Locate the cell with the specified text and output its [X, Y] center coordinate. 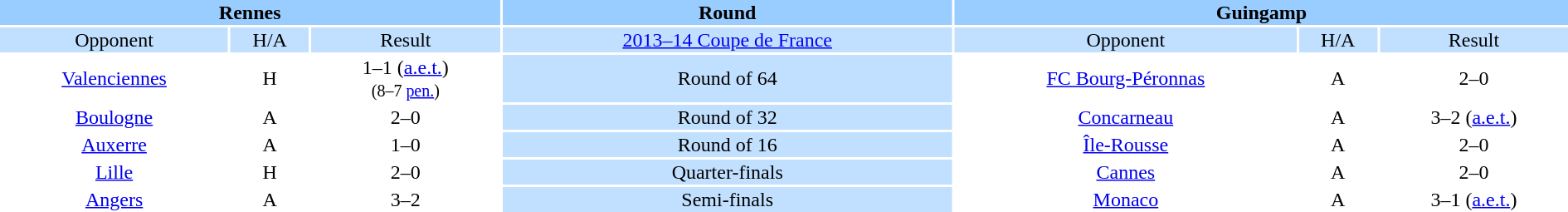
Auxerre [114, 145]
Round of 16 [727, 145]
Rennes [250, 12]
2013–14 Coupe de France [727, 40]
Monaco [1126, 200]
Cannes [1126, 172]
Round of 32 [727, 117]
Round [727, 12]
Boulogne [114, 117]
Île-Rousse [1126, 145]
3–1 (a.e.t.) [1473, 200]
Semi-finals [727, 200]
Angers [114, 200]
Guingamp [1261, 12]
FC Bourg-Péronnas [1126, 78]
Concarneau [1126, 117]
Lille [114, 172]
1–1 (a.e.t.) (8–7 pen.) [405, 78]
Quarter-finals [727, 172]
Round of 64 [727, 78]
3–2 (a.e.t.) [1473, 117]
Valenciennes [114, 78]
1–0 [405, 145]
3–2 [405, 200]
